Provide the [x, y] coordinate of the cell's center where the given text is located.  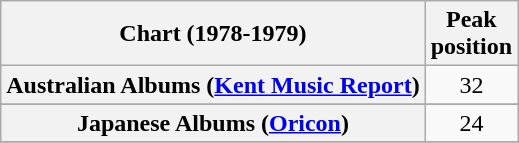
Australian Albums (Kent Music Report) [213, 85]
Chart (1978-1979) [213, 34]
Peakposition [471, 34]
Japanese Albums (Oricon) [213, 123]
24 [471, 123]
32 [471, 85]
